Identify which cell holds the provided text, then report its (X, Y) central coordinate. 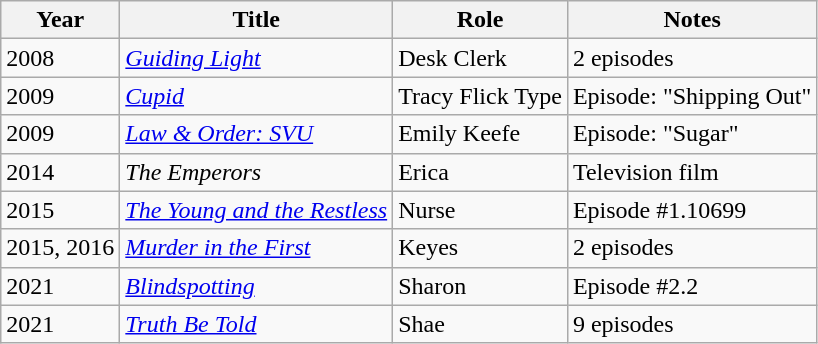
Keyes (480, 248)
Erica (480, 172)
2015 (60, 210)
2014 (60, 172)
Title (256, 20)
Episode: "Shipping Out" (692, 96)
9 episodes (692, 324)
Tracy Flick Type (480, 96)
Law & Order: SVU (256, 134)
Truth Be Told (256, 324)
Episode #1.10699 (692, 210)
2015, 2016 (60, 248)
Nurse (480, 210)
Guiding Light (256, 58)
Shae (480, 324)
Episode: "Sugar" (692, 134)
Sharon (480, 286)
The Young and the Restless (256, 210)
Year (60, 20)
Emily Keefe (480, 134)
The Emperors (256, 172)
Television film (692, 172)
Desk Clerk (480, 58)
Notes (692, 20)
Episode #2.2 (692, 286)
Cupid (256, 96)
Role (480, 20)
2008 (60, 58)
Murder in the First (256, 248)
Blindspotting (256, 286)
